Detect which cell encompasses the target text, then output its [x, y] center coordinate. 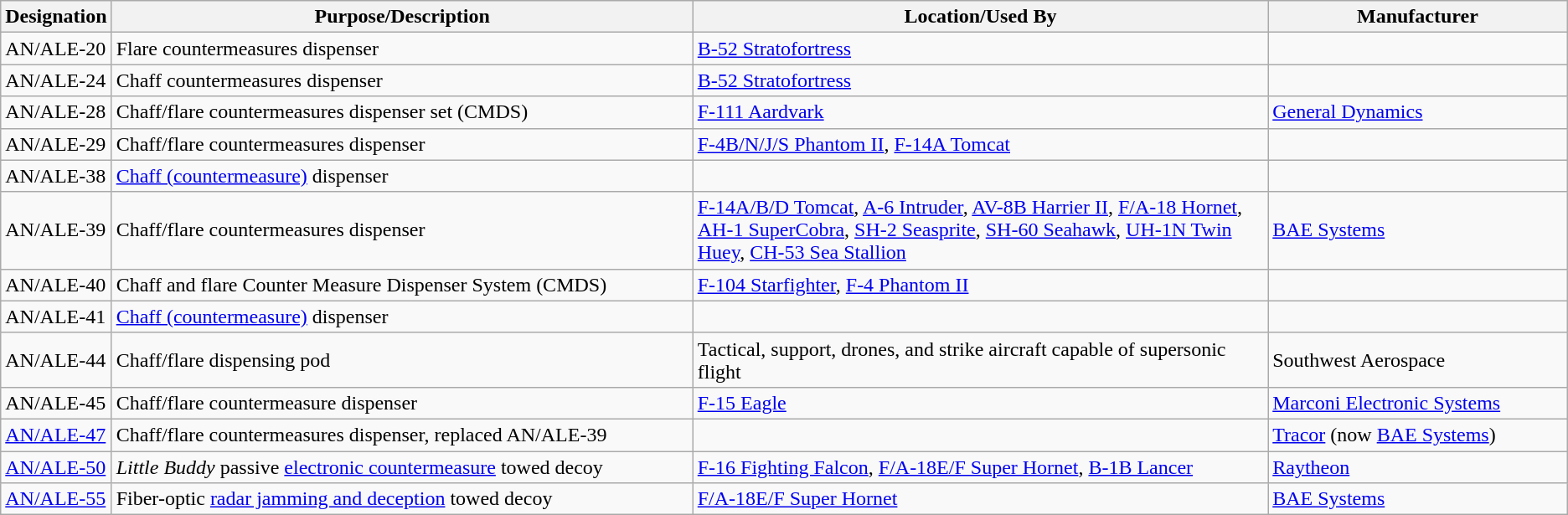
F/A-18E/F Super Hornet [980, 499]
AN/ALE-55 [56, 499]
AN/ALE-45 [56, 403]
F-15 Eagle [980, 403]
AN/ALE-44 [56, 360]
Chaff/flare countermeasures dispenser set (CMDS) [402, 112]
Chaff/flare countermeasure dispenser [402, 403]
F-4B/N/J/S Phantom II, F-14A Tomcat [980, 144]
AN/ALE-40 [56, 285]
Designation [56, 17]
AN/ALE-47 [56, 435]
F-14A/B/D Tomcat, A-6 Intruder, AV-8B Harrier II, F/A-18 Hornet, AH-1 SuperCobra, SH-2 Seasprite, SH-60 Seahawk, UH-1N Twin Huey, CH-53 Sea Stallion [980, 230]
General Dynamics [1418, 112]
AN/ALE-41 [56, 317]
Manufacturer [1418, 17]
AN/ALE-38 [56, 176]
F-104 Starfighter, F-4 Phantom II [980, 285]
Chaff/flare countermeasures dispenser, replaced AN/ALE-39 [402, 435]
Purpose/Description [402, 17]
Southwest Aerospace [1418, 360]
AN/ALE-39 [56, 230]
Fiber-optic radar jamming and deception towed decoy [402, 499]
Location/Used By [980, 17]
Flare countermeasures dispenser [402, 49]
AN/ALE-50 [56, 466]
Tactical, support, drones, and strike aircraft capable of supersonic flight [980, 360]
AN/ALE-29 [56, 144]
Raytheon [1418, 466]
Chaff and flare Counter Measure Dispenser System (CMDS) [402, 285]
Chaff countermeasures dispenser [402, 80]
Little Buddy passive electronic countermeasure towed decoy [402, 466]
F-16 Fighting Falcon, F/A-18E/F Super Hornet, B-1B Lancer [980, 466]
AN/ALE-24 [56, 80]
Marconi Electronic Systems [1418, 403]
AN/ALE-20 [56, 49]
Chaff/flare dispensing pod [402, 360]
F-111 Aardvark [980, 112]
AN/ALE-28 [56, 112]
Tracor (now BAE Systems) [1418, 435]
